Determine the [X, Y] coordinate at the center of the cell enclosing the given text.  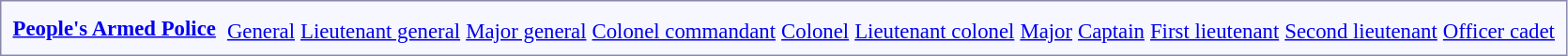
Lieutenant colonel [935, 31]
Officer cadet [1499, 31]
Colonel commandant [684, 31]
People's Armed Police [115, 28]
Second lieutenant [1361, 31]
First lieutenant [1214, 31]
Colonel [815, 31]
General [261, 31]
Lieutenant general [379, 31]
Captain [1112, 31]
Major [1046, 31]
Major general [526, 31]
